Determine the [X, Y] coordinate at the center of the cell enclosing the given text.  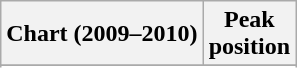
Peakposition [249, 34]
Chart (2009–2010) [102, 34]
